Capture the cell that displays the provided text and extract its (X, Y) central coordinate. 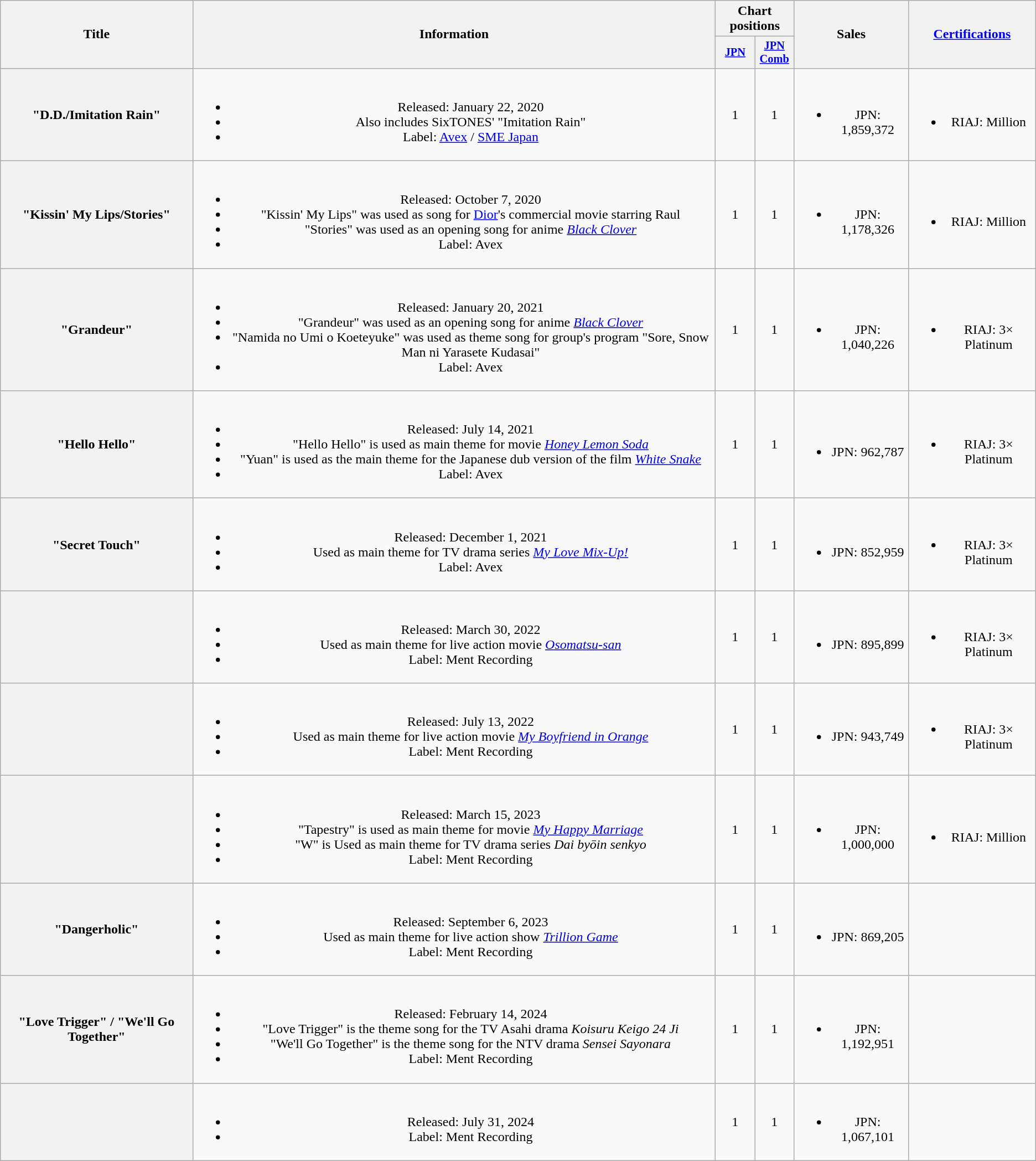
JPN: 943,749 (851, 730)
JPN: 962,787 (851, 445)
JPN: 1,859,372 (851, 114)
JPN: 1,192,951 (851, 1029)
JPN: 895,899 (851, 637)
"Grandeur" (96, 330)
JPN (735, 53)
"D.D./Imitation Rain" (96, 114)
Released: January 22, 2020Also includes SixTONES' "Imitation Rain"Label: Avex / SME Japan (454, 114)
Released: July 31, 2024Label: Ment Recording (454, 1122)
JPN: 869,205 (851, 929)
Chart positions (755, 19)
Certifications (972, 34)
Released: March 30, 2022Used as main theme for live action movie Osomatsu-sanLabel: Ment Recording (454, 637)
"Kissin' My Lips/Stories" (96, 215)
Released: September 6, 2023Used as main theme for live action show Trillion GameLabel: Ment Recording (454, 929)
Sales (851, 34)
Released: July 13, 2022Used as main theme for live action movie My Boyfriend in OrangeLabel: Ment Recording (454, 730)
"Love Trigger" / "We'll Go Together" (96, 1029)
JPN: 1,040,226 (851, 330)
JPN: 1,067,101 (851, 1122)
Title (96, 34)
Released: December 1, 2021Used as main theme for TV drama series My Love Mix-Up!Label: Avex (454, 545)
"Dangerholic" (96, 929)
JPN: 852,959 (851, 545)
"Secret Touch" (96, 545)
Information (454, 34)
JPN: 1,000,000 (851, 829)
JPN: 1,178,326 (851, 215)
"Hello Hello" (96, 445)
JPNComb (775, 53)
